Locate the cell with the specified text and output its [X, Y] center coordinate. 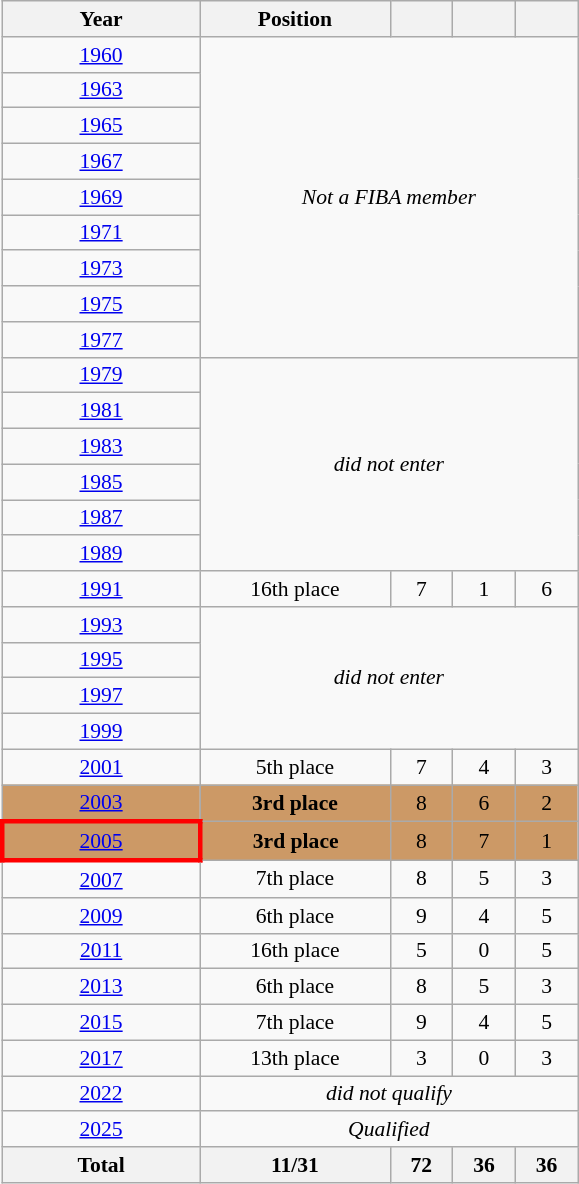
Not a FIBA member [389, 198]
2015 [101, 1023]
1979 [101, 375]
1983 [101, 447]
72 [422, 1165]
2001 [101, 767]
1993 [101, 625]
2025 [101, 1130]
1963 [101, 90]
1981 [101, 411]
11/31 [295, 1165]
1989 [101, 554]
1995 [101, 660]
1991 [101, 589]
2009 [101, 916]
2017 [101, 1058]
2 [546, 804]
Year [101, 19]
1969 [101, 197]
5th place [295, 767]
2005 [101, 842]
Qualified [389, 1130]
1965 [101, 126]
2011 [101, 951]
2007 [101, 880]
1987 [101, 518]
1973 [101, 269]
2013 [101, 987]
Position [295, 19]
1999 [101, 732]
2022 [101, 1094]
1985 [101, 482]
1997 [101, 696]
13th place [295, 1058]
1977 [101, 340]
1971 [101, 233]
2003 [101, 804]
Total [101, 1165]
1975 [101, 304]
1960 [101, 55]
1967 [101, 162]
did not qualify [389, 1094]
